Determine the (X, Y) coordinate at the center of the cell enclosing the given text.  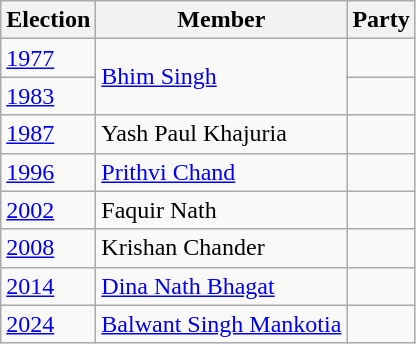
Dina Nath Bhagat (222, 286)
Krishan Chander (222, 248)
2024 (48, 324)
Bhim Singh (222, 77)
Party (381, 20)
1983 (48, 96)
Election (48, 20)
Member (222, 20)
Yash Paul Khajuria (222, 134)
1996 (48, 172)
Faquir Nath (222, 210)
Balwant Singh Mankotia (222, 324)
2014 (48, 286)
2002 (48, 210)
2008 (48, 248)
1987 (48, 134)
1977 (48, 58)
Prithvi Chand (222, 172)
